Return the [x, y] coordinate for the center point of the cell that contains the specified text.  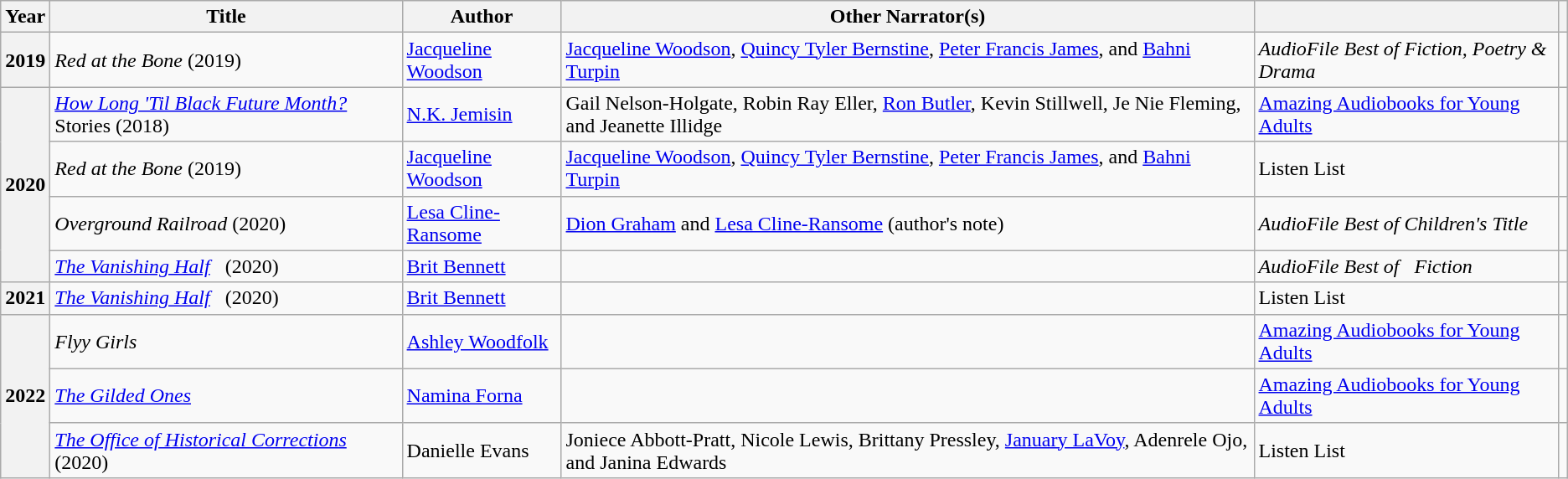
Joniece Abbott-Pratt, Nicole Lewis, Brittany Pressley, January LaVoy, Adenrele Ojo, and Janina Edwards [908, 451]
AudioFile Best of Children's Title [1406, 223]
Ashley Woodfolk [482, 342]
Namina Forna [482, 395]
Lesa Cline-Ransome [482, 223]
2022 [25, 395]
AudioFile Best of Fiction [1406, 266]
Flyy Girls [226, 342]
The Office of Historical Corrections (2020) [226, 451]
2020 [25, 184]
2021 [25, 298]
The Gilded Ones [226, 395]
AudioFile Best of Fiction, Poetry & Drama [1406, 60]
Overground Railroad (2020) [226, 223]
Gail Nelson-Holgate, Robin Ray Eller, Ron Butler, Kevin Stillwell, Je Nie Fleming, and Jeanette Illidge [908, 114]
Dion Graham and Lesa Cline-Ransome (author's note) [908, 223]
Other Narrator(s) [908, 17]
Danielle Evans [482, 451]
N.K. Jemisin [482, 114]
Year [25, 17]
How Long 'Til Black Future Month? Stories (2018) [226, 114]
2019 [25, 60]
Title [226, 17]
Author [482, 17]
